Locate the cell with the specified text and output its (X, Y) center coordinate. 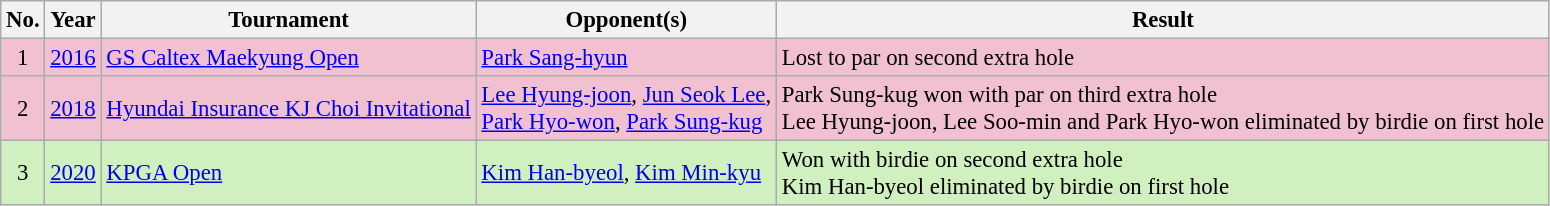
KPGA Open (288, 174)
Opponent(s) (626, 20)
Kim Han-byeol, Kim Min-kyu (626, 174)
2018 (73, 108)
Result (1162, 20)
Park Sung-kug won with par on third extra holeLee Hyung-joon, Lee Soo-min and Park Hyo-won eliminated by birdie on first hole (1162, 108)
3 (23, 174)
Tournament (288, 20)
2016 (73, 58)
Year (73, 20)
No. (23, 20)
2 (23, 108)
2020 (73, 174)
Lost to par on second extra hole (1162, 58)
Park Sang-hyun (626, 58)
GS Caltex Maekyung Open (288, 58)
Lee Hyung-joon, Jun Seok Lee, Park Hyo-won, Park Sung-kug (626, 108)
Hyundai Insurance KJ Choi Invitational (288, 108)
Won with birdie on second extra holeKim Han-byeol eliminated by birdie on first hole (1162, 174)
1 (23, 58)
